Output the [x, y] coordinate of the center of the cell containing the given text.  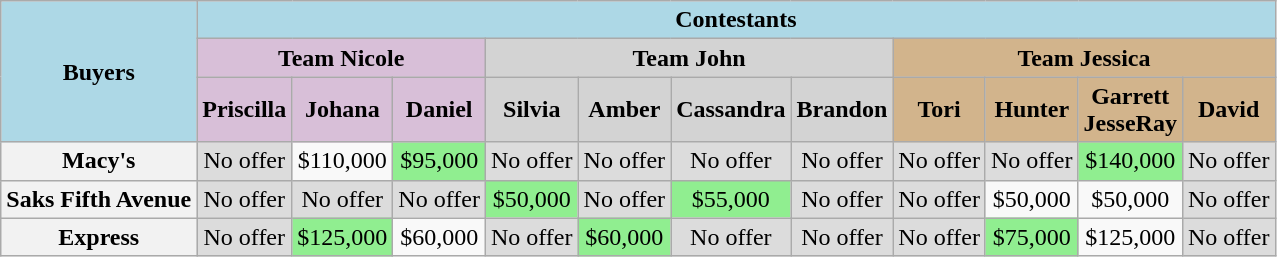
$75,000 [1032, 237]
Hunter [1032, 110]
$110,000 [342, 161]
Express [99, 237]
$95,000 [440, 161]
Buyers [99, 72]
GarrettJesseRay [1130, 110]
$140,000 [1130, 161]
Saks Fifth Avenue [99, 199]
$55,000 [731, 199]
Cassandra [731, 110]
Contestants [736, 20]
Macy's [99, 161]
Amber [624, 110]
Johana [342, 110]
Team Nicole [342, 58]
Priscilla [244, 110]
Tori [940, 110]
Daniel [440, 110]
Team John [688, 58]
Silvia [532, 110]
Brandon [842, 110]
David [1228, 110]
Team Jessica [1084, 58]
